Determine the (X, Y) coordinate at the center of the cell enclosing the given text.  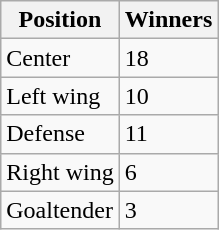
Right wing (60, 172)
10 (168, 96)
3 (168, 210)
Left wing (60, 96)
18 (168, 58)
Goaltender (60, 210)
Center (60, 58)
6 (168, 172)
Defense (60, 134)
11 (168, 134)
Winners (168, 20)
Position (60, 20)
